From the cell containing the given text, extract its center point as (x, y) coordinate. 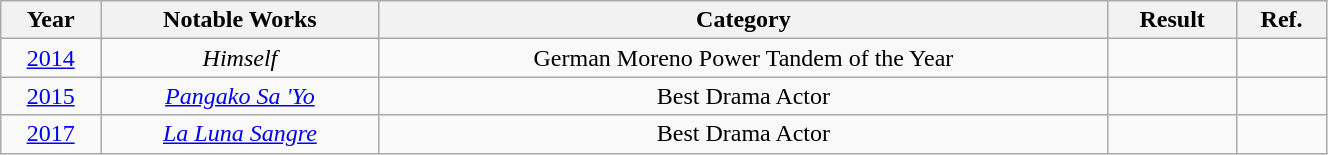
Himself (240, 58)
Ref. (1282, 20)
German Moreno Power Tandem of the Year (743, 58)
Category (743, 20)
Pangako Sa 'Yo (240, 96)
2015 (51, 96)
Notable Works (240, 20)
La Luna Sangre (240, 134)
2014 (51, 58)
Year (51, 20)
2017 (51, 134)
Result (1172, 20)
